Output the [x, y] coordinate of the center of the cell containing the given text.  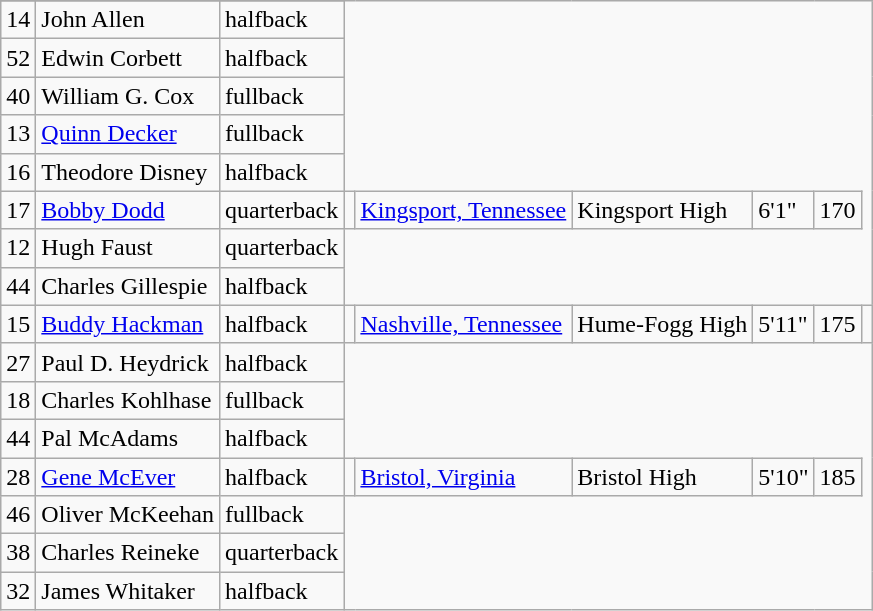
Paul D. Heydrick [128, 362]
Bristol High [662, 477]
17 [18, 210]
Charles Gillespie [128, 286]
185 [838, 477]
28 [18, 477]
13 [18, 134]
Hugh Faust [128, 248]
Buddy Hackman [128, 324]
Edwin Corbett [128, 58]
5'11" [784, 324]
18 [18, 400]
John Allen [128, 20]
16 [18, 172]
27 [18, 362]
12 [18, 248]
Gene McEver [128, 477]
52 [18, 58]
Oliver McKeehan [128, 515]
14 [18, 20]
Nashville, Tennessee [464, 324]
32 [18, 591]
15 [18, 324]
Quinn Decker [128, 134]
Charles Reineke [128, 553]
38 [18, 553]
Bristol, Virginia [464, 477]
5'10" [784, 477]
Kingsport High [662, 210]
Charles Kohlhase [128, 400]
6'1" [784, 210]
175 [838, 324]
Bobby Dodd [128, 210]
William G. Cox [128, 96]
Hume-Fogg High [662, 324]
Theodore Disney [128, 172]
40 [18, 96]
Pal McAdams [128, 438]
James Whitaker [128, 591]
170 [838, 210]
Kingsport, Tennessee [464, 210]
46 [18, 515]
